Extract the (x, y) coordinate from the center of the cell holding the provided text.  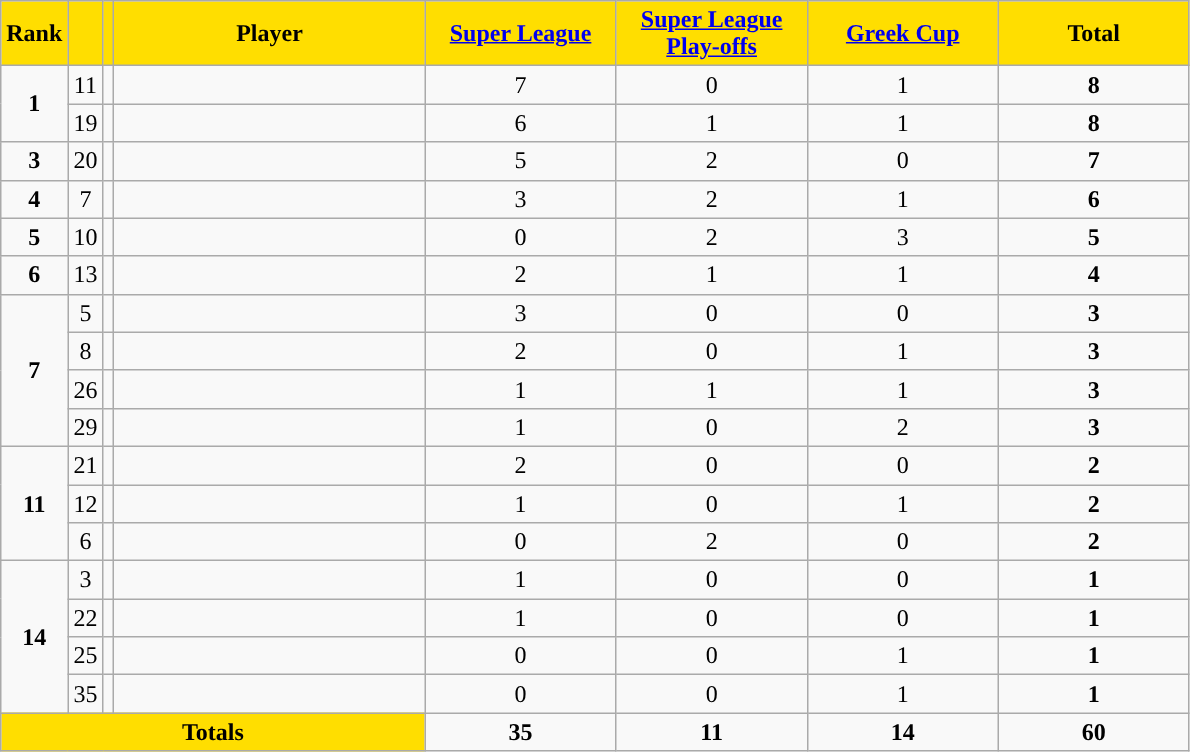
21 (86, 465)
22 (86, 618)
Totals (213, 732)
Player (270, 34)
20 (86, 161)
Total (1094, 34)
60 (1094, 732)
26 (86, 389)
Greek Cup (902, 34)
29 (86, 427)
10 (86, 237)
13 (86, 275)
Rank (34, 34)
19 (86, 123)
25 (86, 656)
Super League (520, 34)
Super League Play-offs (712, 34)
12 (86, 503)
